For the text-containing cell, return its midpoint in [X, Y] coordinate format. 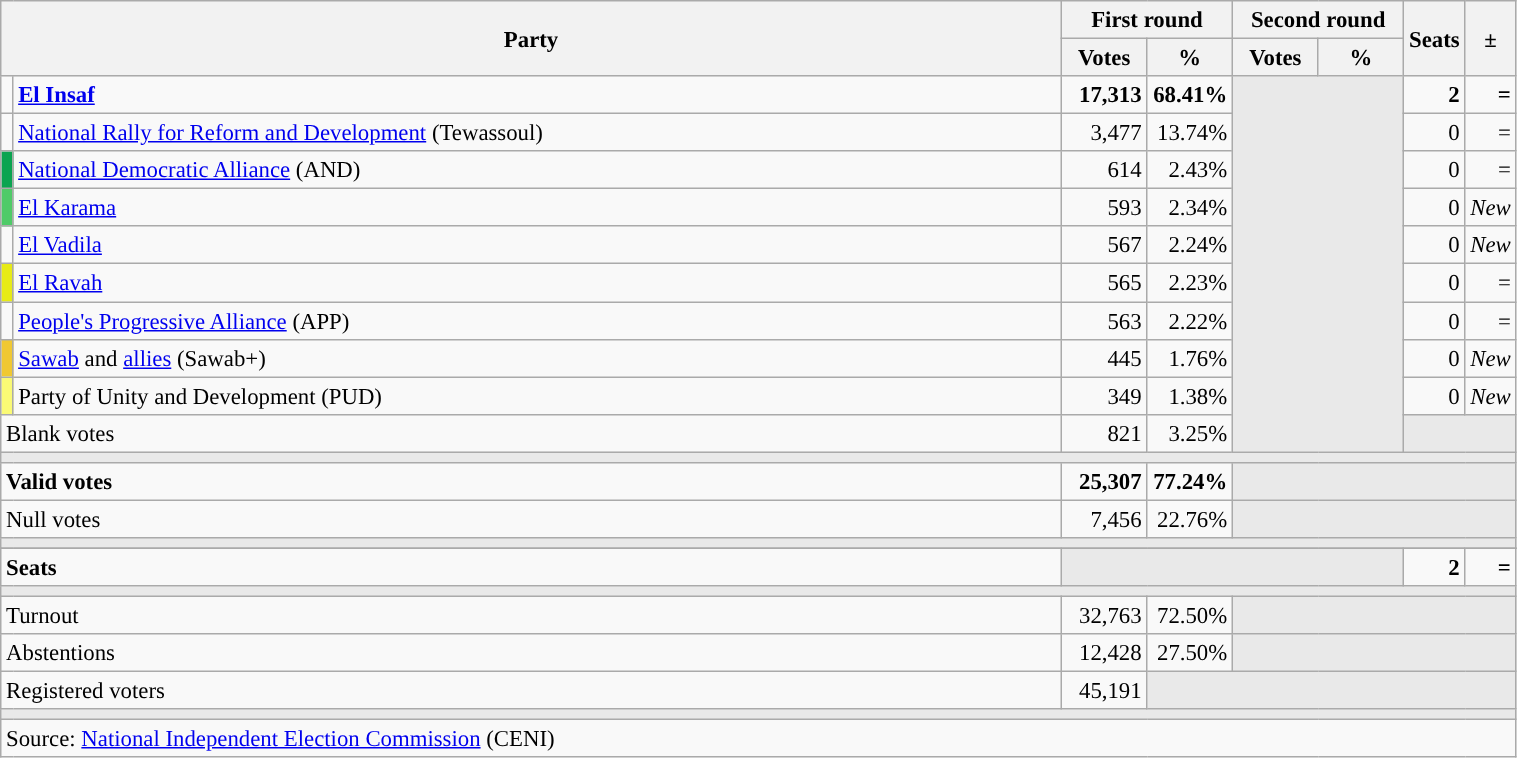
349 [1104, 396]
1.38% [1190, 396]
People's Progressive Alliance (APP) [537, 321]
Null votes [532, 519]
72.50% [1190, 616]
Second round [1318, 20]
17,313 [1104, 95]
2.23% [1190, 283]
2.34% [1190, 208]
821 [1104, 433]
27.50% [1190, 653]
National Democratic Alliance (AND) [537, 170]
77.24% [1190, 482]
Registered voters [532, 691]
Sawab and allies (Sawab+) [537, 358]
3,477 [1104, 133]
565 [1104, 283]
Source: National Independent Election Commission (CENI) [758, 739]
El Insaf [537, 95]
12,428 [1104, 653]
567 [1104, 245]
68.41% [1190, 95]
Turnout [532, 616]
7,456 [1104, 519]
Valid votes [532, 482]
National Rally for Reform and Development (Tewassoul) [537, 133]
El Ravah [537, 283]
El Karama [537, 208]
Party [532, 38]
45,191 [1104, 691]
2.24% [1190, 245]
Abstentions [532, 653]
614 [1104, 170]
32,763 [1104, 616]
563 [1104, 321]
Blank votes [532, 433]
Party of Unity and Development (PUD) [537, 396]
445 [1104, 358]
± [1490, 38]
3.25% [1190, 433]
2.43% [1190, 170]
25,307 [1104, 482]
22.76% [1190, 519]
First round [1146, 20]
El Vadila [537, 245]
1.76% [1190, 358]
13.74% [1190, 133]
593 [1104, 208]
2.22% [1190, 321]
